Return the (X, Y) coordinate for the center point of the cell that contains the specified text.  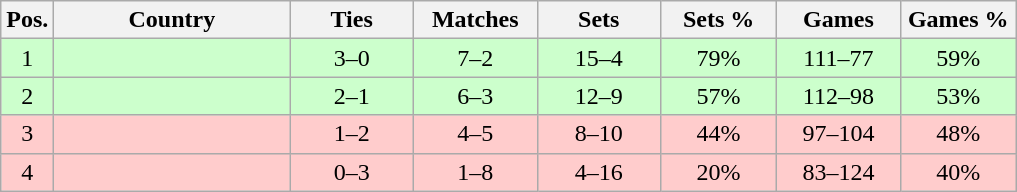
53% (958, 96)
83–124 (839, 172)
2 (28, 96)
4–5 (475, 134)
2–1 (352, 96)
12–9 (599, 96)
Sets % (719, 20)
Sets (599, 20)
Ties (352, 20)
44% (719, 134)
111–77 (839, 58)
4 (28, 172)
3 (28, 134)
48% (958, 134)
7–2 (475, 58)
79% (719, 58)
Pos. (28, 20)
1–8 (475, 172)
15–4 (599, 58)
Country (172, 20)
Games (839, 20)
3–0 (352, 58)
20% (719, 172)
59% (958, 58)
97–104 (839, 134)
6–3 (475, 96)
8–10 (599, 134)
112–98 (839, 96)
4–16 (599, 172)
57% (719, 96)
Matches (475, 20)
1 (28, 58)
0–3 (352, 172)
Games % (958, 20)
1–2 (352, 134)
40% (958, 172)
